Extract the (x, y) coordinate from the center of the cell holding the provided text.  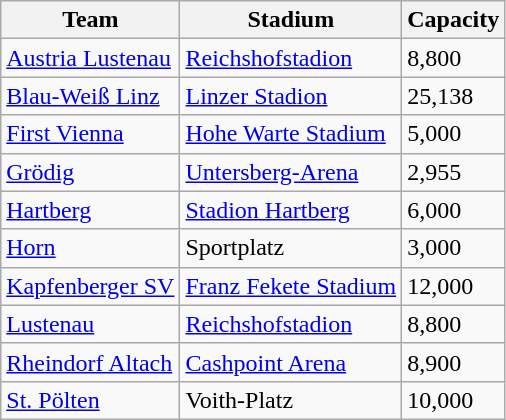
Capacity (454, 20)
Austria Lustenau (90, 58)
Stadion Hartberg (291, 210)
10,000 (454, 400)
Stadium (291, 20)
6,000 (454, 210)
Sportplatz (291, 248)
Linzer Stadion (291, 96)
Cashpoint Arena (291, 362)
Horn (90, 248)
Rheindorf Altach (90, 362)
Hohe Warte Stadium (291, 134)
Hartberg (90, 210)
First Vienna (90, 134)
Team (90, 20)
3,000 (454, 248)
Voith-Platz (291, 400)
5,000 (454, 134)
Grödig (90, 172)
Blau-Weiß Linz (90, 96)
Untersberg-Arena (291, 172)
25,138 (454, 96)
2,955 (454, 172)
Lustenau (90, 324)
Kapfenberger SV (90, 286)
Franz Fekete Stadium (291, 286)
12,000 (454, 286)
8,900 (454, 362)
St. Pölten (90, 400)
